Find where the given text appears and provide that cell's center as (X, Y) coordinate. 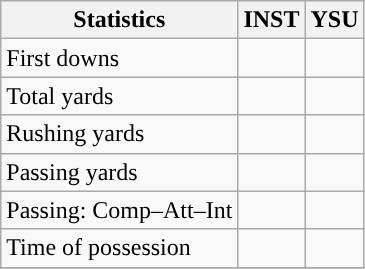
Passing: Comp–Att–Int (120, 210)
Total yards (120, 96)
Passing yards (120, 172)
YSU (334, 20)
Statistics (120, 20)
Time of possession (120, 248)
INST (272, 20)
First downs (120, 58)
Rushing yards (120, 134)
